Capture the cell that displays the provided text and extract its [x, y] central coordinate. 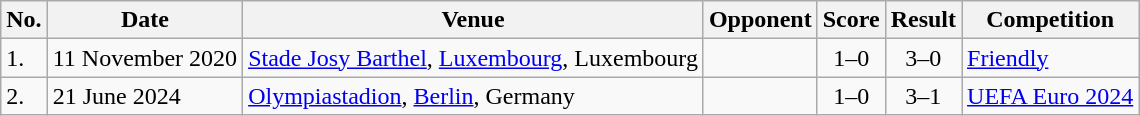
11 November 2020 [144, 58]
Competition [1050, 20]
3–1 [923, 96]
3–0 [923, 58]
Venue [474, 20]
Stade Josy Barthel, Luxembourg, Luxembourg [474, 58]
2. [24, 96]
Opponent [760, 20]
Date [144, 20]
UEFA Euro 2024 [1050, 96]
Friendly [1050, 58]
Score [851, 20]
No. [24, 20]
Olympiastadion, Berlin, Germany [474, 96]
1. [24, 58]
21 June 2024 [144, 96]
Result [923, 20]
